Determine the (X, Y) coordinate at the center of the cell enclosing the given text.  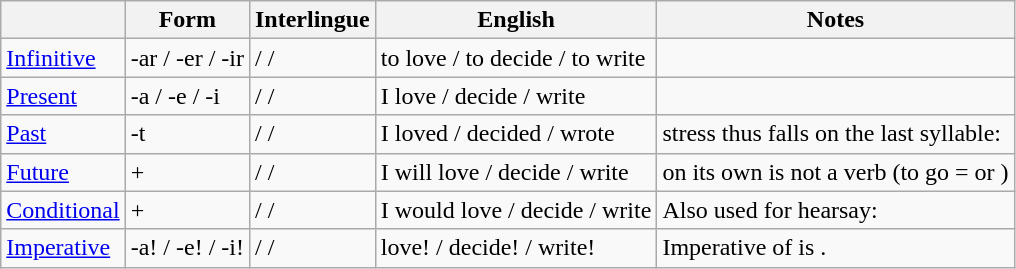
love! / decide! / write! (516, 248)
English (516, 20)
Future (63, 172)
Past (63, 134)
-t (187, 134)
on its own is not a verb (to go = or ) (836, 172)
Also used for hearsay: (836, 210)
Form (187, 20)
I loved / decided / wrote (516, 134)
-a / -e / -i (187, 96)
-a! / -e! / -i! (187, 248)
I love / decide / write (516, 96)
Imperative (63, 248)
Imperative of is . (836, 248)
to love / to decide / to write (516, 58)
I will love / decide / write (516, 172)
-ar / -er / -ir (187, 58)
Interlingue (312, 20)
Infinitive (63, 58)
Present (63, 96)
Conditional (63, 210)
I would love / decide / write (516, 210)
Notes (836, 20)
stress thus falls on the last syllable: (836, 134)
